Search for the cell housing the specified text and yield its [X, Y] center coordinate. 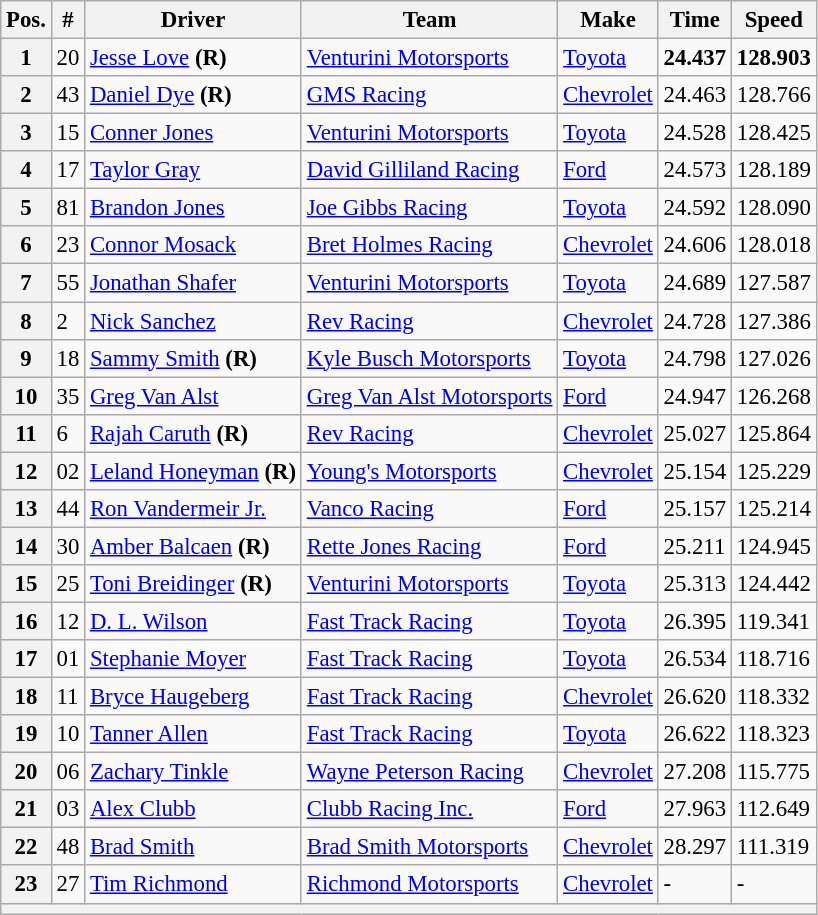
25 [68, 584]
Time [694, 20]
27.208 [694, 772]
112.649 [774, 809]
128.018 [774, 245]
26.622 [694, 734]
Vanco Racing [429, 509]
24.728 [694, 321]
55 [68, 283]
24.606 [694, 245]
Richmond Motorsports [429, 885]
Jonathan Shafer [194, 283]
124.442 [774, 584]
Stephanie Moyer [194, 659]
128.189 [774, 170]
Pos. [26, 20]
16 [26, 621]
35 [68, 396]
D. L. Wilson [194, 621]
Joe Gibbs Racing [429, 208]
44 [68, 509]
24.573 [694, 170]
Wayne Peterson Racing [429, 772]
127.587 [774, 283]
24.947 [694, 396]
Brandon Jones [194, 208]
126.268 [774, 396]
24.592 [694, 208]
03 [68, 809]
Greg Van Alst [194, 396]
48 [68, 847]
127.386 [774, 321]
Brad Smith [194, 847]
Rajah Caruth (R) [194, 433]
27 [68, 885]
Driver [194, 20]
01 [68, 659]
119.341 [774, 621]
128.903 [774, 58]
5 [26, 208]
Greg Van Alst Motorsports [429, 396]
8 [26, 321]
Ron Vandermeir Jr. [194, 509]
118.323 [774, 734]
25.157 [694, 509]
25.211 [694, 546]
128.090 [774, 208]
26.534 [694, 659]
27.963 [694, 809]
24.528 [694, 133]
13 [26, 509]
Alex Clubb [194, 809]
Bryce Haugeberg [194, 697]
Young's Motorsports [429, 471]
Nick Sanchez [194, 321]
Make [608, 20]
128.766 [774, 95]
Toni Breidinger (R) [194, 584]
21 [26, 809]
25.313 [694, 584]
118.716 [774, 659]
111.319 [774, 847]
125.229 [774, 471]
81 [68, 208]
25.154 [694, 471]
Clubb Racing Inc. [429, 809]
# [68, 20]
19 [26, 734]
14 [26, 546]
30 [68, 546]
125.214 [774, 509]
124.945 [774, 546]
Connor Mosack [194, 245]
Taylor Gray [194, 170]
125.864 [774, 433]
Speed [774, 20]
Rette Jones Racing [429, 546]
7 [26, 283]
Leland Honeyman (R) [194, 471]
Zachary Tinkle [194, 772]
26.620 [694, 697]
25.027 [694, 433]
Conner Jones [194, 133]
9 [26, 358]
26.395 [694, 621]
24.463 [694, 95]
3 [26, 133]
Sammy Smith (R) [194, 358]
Team [429, 20]
GMS Racing [429, 95]
118.332 [774, 697]
Tim Richmond [194, 885]
Bret Holmes Racing [429, 245]
Amber Balcaen (R) [194, 546]
115.775 [774, 772]
24.689 [694, 283]
Jesse Love (R) [194, 58]
22 [26, 847]
06 [68, 772]
02 [68, 471]
24.437 [694, 58]
Tanner Allen [194, 734]
28.297 [694, 847]
127.026 [774, 358]
Brad Smith Motorsports [429, 847]
128.425 [774, 133]
1 [26, 58]
4 [26, 170]
43 [68, 95]
Kyle Busch Motorsports [429, 358]
David Gilliland Racing [429, 170]
Daniel Dye (R) [194, 95]
24.798 [694, 358]
